Determine the [X, Y] coordinate at the center of the cell enclosing the given text.  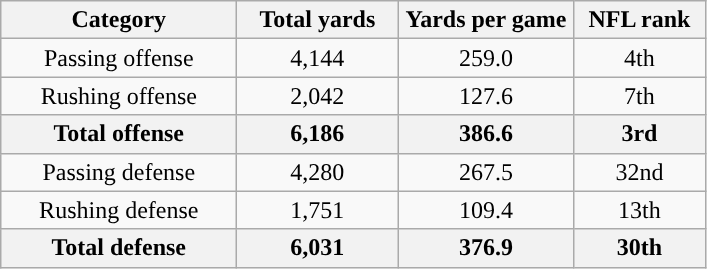
Yards per game [486, 20]
Rushing defense [119, 210]
4,280 [318, 172]
Total offense [119, 134]
259.0 [486, 58]
Passing offense [119, 58]
3rd [640, 134]
127.6 [486, 96]
109.4 [486, 210]
32nd [640, 172]
267.5 [486, 172]
Category [119, 20]
Total defense [119, 248]
386.6 [486, 134]
2,042 [318, 96]
Passing defense [119, 172]
4,144 [318, 58]
Rushing offense [119, 96]
6,031 [318, 248]
7th [640, 96]
1,751 [318, 210]
Total yards [318, 20]
13th [640, 210]
30th [640, 248]
376.9 [486, 248]
4th [640, 58]
6,186 [318, 134]
NFL rank [640, 20]
